Capture the cell that displays the provided text and extract its (x, y) central coordinate. 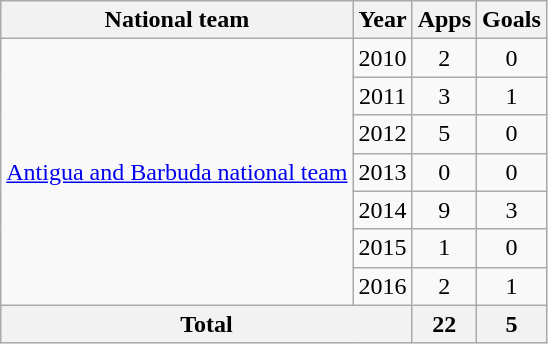
Total (206, 324)
Antigua and Barbuda national team (177, 172)
9 (444, 210)
2014 (382, 210)
2015 (382, 248)
Goals (512, 20)
Year (382, 20)
National team (177, 20)
22 (444, 324)
2013 (382, 172)
2012 (382, 134)
Apps (444, 20)
2016 (382, 286)
2011 (382, 96)
2010 (382, 58)
